Output the [x, y] coordinate of the center of the cell containing the given text.  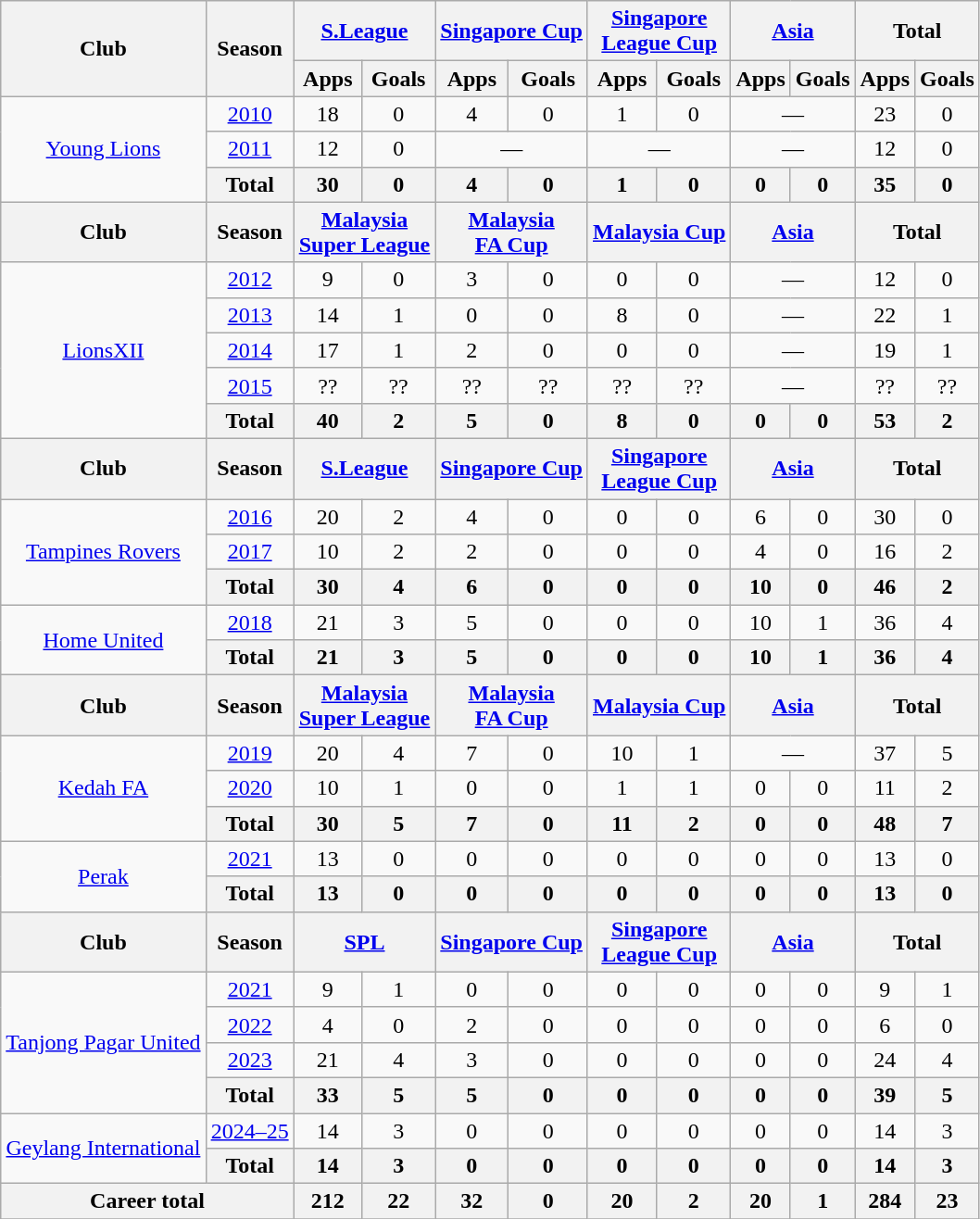
2023 [250, 1060]
2017 [250, 552]
53 [885, 421]
19 [885, 350]
46 [885, 587]
33 [328, 1095]
LionsXII [104, 350]
17 [328, 350]
2012 [250, 280]
212 [328, 1201]
Perak [104, 876]
2022 [250, 1024]
16 [885, 552]
Young Lions [104, 149]
Tanjong Pagar United [104, 1042]
37 [885, 753]
2011 [250, 149]
2010 [250, 114]
Tampines Rovers [104, 551]
35 [885, 184]
2013 [250, 315]
32 [472, 1201]
24 [885, 1060]
48 [885, 823]
Geylang International [104, 1149]
2019 [250, 753]
40 [328, 421]
2015 [250, 385]
2020 [250, 788]
2016 [250, 516]
2014 [250, 350]
SPL [365, 941]
39 [885, 1095]
Kedah FA [104, 788]
2024–25 [250, 1131]
284 [885, 1201]
18 [328, 114]
Home United [104, 640]
2018 [250, 622]
Career total [147, 1201]
